Search for the cell housing the specified text and yield its [x, y] center coordinate. 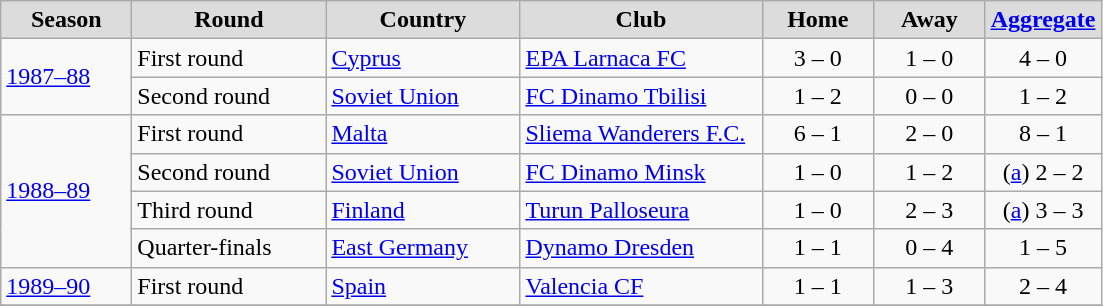
Country [423, 20]
Dynamo Dresden [641, 248]
Home [818, 20]
Season [66, 20]
8 – 1 [1043, 134]
3 – 0 [818, 58]
0 – 4 [930, 248]
4 – 0 [1043, 58]
Aggregate [1043, 20]
1 – 5 [1043, 248]
Turun Palloseura [641, 210]
1987–88 [66, 77]
(a) 2 – 2 [1043, 172]
Finland [423, 210]
EPA Larnaca FC [641, 58]
2 – 0 [930, 134]
Valencia CF [641, 286]
2 – 4 [1043, 286]
Quarter-finals [229, 248]
Spain [423, 286]
2 – 3 [930, 210]
East Germany [423, 248]
1988–89 [66, 191]
(a) 3 – 3 [1043, 210]
Malta [423, 134]
FC Dinamo Tbilisi [641, 96]
6 – 1 [818, 134]
1 – 3 [930, 286]
Third round [229, 210]
Club [641, 20]
0 – 0 [930, 96]
FC Dinamo Minsk [641, 172]
1989–90 [66, 286]
Sliema Wanderers F.C. [641, 134]
Away [930, 20]
Round [229, 20]
Cyprus [423, 58]
